Output the (X, Y) coordinate of the center of the cell containing the given text.  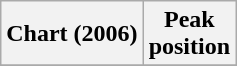
Chart (2006) (72, 34)
Peakposition (189, 34)
